Pinpoint the cell where the given text exists, returning its (x, y) midpoint coordinate. 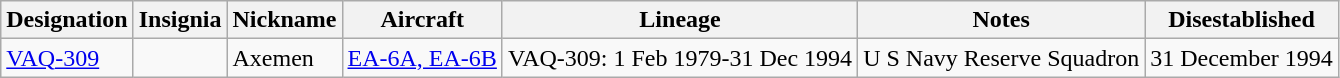
VAQ-309: 1 Feb 1979-31 Dec 1994 (680, 58)
Insignia (180, 20)
Notes (1002, 20)
Axemen (284, 58)
U S Navy Reserve Squadron (1002, 58)
EA-6A, EA-6B (422, 58)
Disestablished (1242, 20)
Nickname (284, 20)
VAQ-309 (67, 58)
Lineage (680, 20)
Aircraft (422, 20)
31 December 1994 (1242, 58)
Designation (67, 20)
